Locate the cell with the specified text and output its [X, Y] center coordinate. 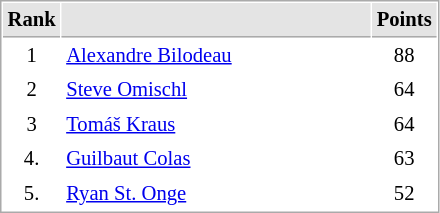
Guilbaut Colas [216, 158]
5. [32, 194]
52 [404, 194]
88 [404, 56]
Points [404, 20]
Rank [32, 20]
Ryan St. Onge [216, 194]
Steve Omischl [216, 90]
63 [404, 158]
Alexandre Bilodeau [216, 56]
3 [32, 124]
2 [32, 90]
Tomáš Kraus [216, 124]
4. [32, 158]
1 [32, 56]
